Return (x, y) of the center of cell containing provided text 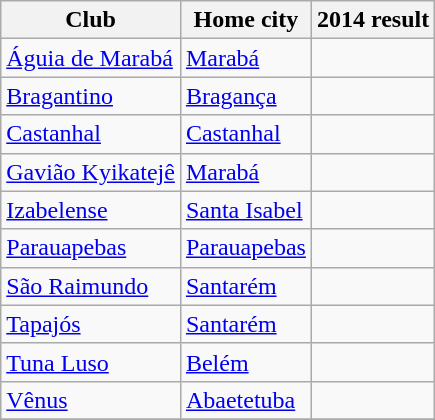
Tapajós (91, 324)
Vênus (91, 400)
2014 result (372, 20)
Abaetetuba (246, 400)
Bragantino (91, 96)
Izabelense (91, 210)
Santa Isabel (246, 210)
Bragança (246, 96)
São Raimundo (91, 286)
Águia de Marabá (91, 58)
Club (91, 20)
Gavião Kyikatejê (91, 172)
Belém (246, 362)
Home city (246, 20)
Tuna Luso (91, 362)
